Extract the (x, y) coordinate from the center of the cell holding the provided text.  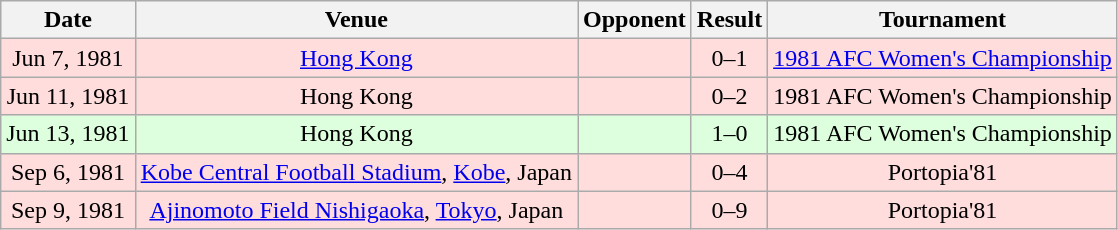
Sep 6, 1981 (68, 172)
Sep 9, 1981 (68, 210)
1–0 (729, 134)
0–9 (729, 210)
Date (68, 20)
Opponent (635, 20)
Venue (356, 20)
Jun 11, 1981 (68, 96)
Tournament (943, 20)
Result (729, 20)
0–1 (729, 58)
Ajinomoto Field Nishigaoka, Tokyo, Japan (356, 210)
Jun 7, 1981 (68, 58)
Kobe Central Football Stadium, Kobe, Japan (356, 172)
0–4 (729, 172)
0–2 (729, 96)
Jun 13, 1981 (68, 134)
